Output the [x, y] coordinate of the center of the cell containing the given text.  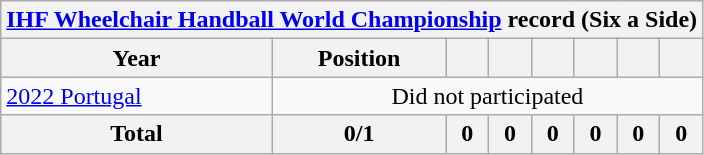
Position [359, 58]
IHF Wheelchair Handball World Championship record (Six a Side) [352, 20]
Did not participated [487, 96]
Total [136, 134]
0/1 [359, 134]
Year [136, 58]
2022 Portugal [136, 96]
